Return the (x, y) coordinate for the center point of the cell that contains the specified text.  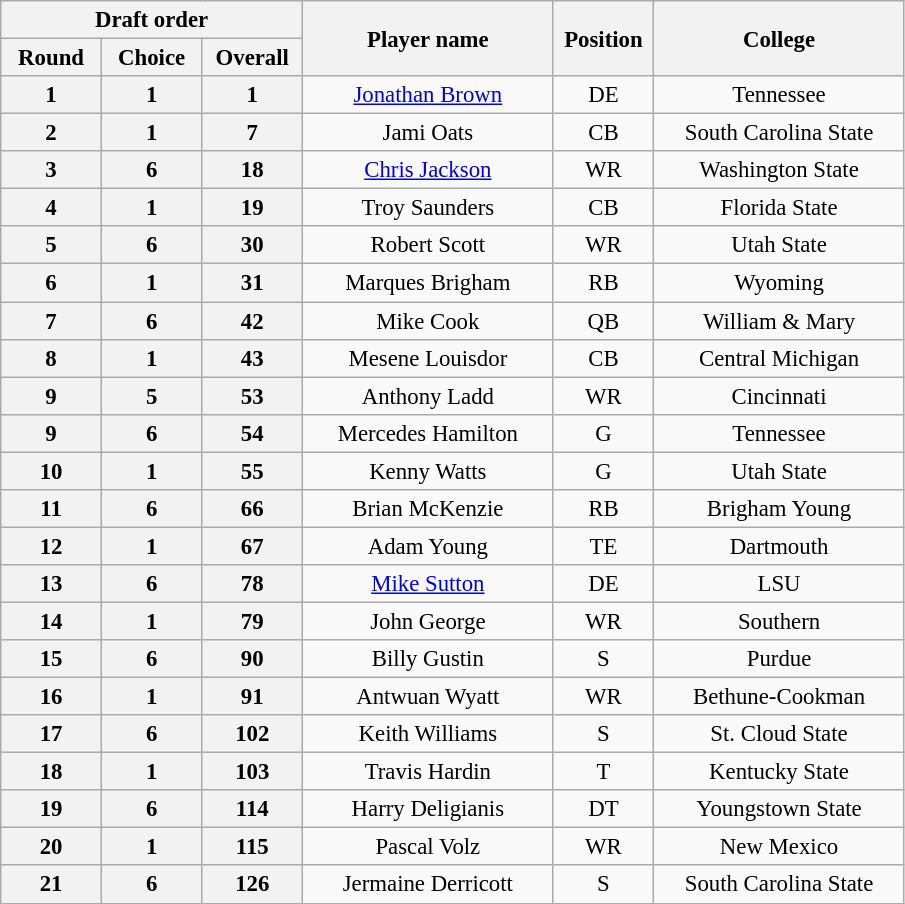
Draft order (152, 20)
Player name (428, 38)
Harry Deligianis (428, 809)
103 (252, 772)
Position (604, 38)
Anthony Ladd (428, 396)
Wyoming (780, 283)
John George (428, 621)
115 (252, 847)
LSU (780, 584)
91 (252, 697)
Round (52, 58)
Pascal Volz (428, 847)
4 (52, 208)
17 (52, 734)
Dartmouth (780, 546)
16 (52, 697)
Troy Saunders (428, 208)
66 (252, 509)
90 (252, 659)
Overall (252, 58)
53 (252, 396)
Central Michigan (780, 358)
30 (252, 245)
126 (252, 885)
Purdue (780, 659)
Brian McKenzie (428, 509)
Cincinnati (780, 396)
TE (604, 546)
Mesene Louisdor (428, 358)
Youngstown State (780, 809)
Brigham Young (780, 509)
114 (252, 809)
78 (252, 584)
Adam Young (428, 546)
54 (252, 433)
Keith Williams (428, 734)
67 (252, 546)
14 (52, 621)
3 (52, 170)
New Mexico (780, 847)
Robert Scott (428, 245)
55 (252, 471)
Mercedes Hamilton (428, 433)
43 (252, 358)
Mike Cook (428, 321)
Jami Oats (428, 133)
10 (52, 471)
12 (52, 546)
Kentucky State (780, 772)
Billy Gustin (428, 659)
31 (252, 283)
St. Cloud State (780, 734)
Bethune-Cookman (780, 697)
Choice (152, 58)
42 (252, 321)
8 (52, 358)
T (604, 772)
Florida State (780, 208)
College (780, 38)
William & Mary (780, 321)
Washington State (780, 170)
79 (252, 621)
15 (52, 659)
Mike Sutton (428, 584)
Antwuan Wyatt (428, 697)
Chris Jackson (428, 170)
Jonathan Brown (428, 95)
11 (52, 509)
Marques Brigham (428, 283)
102 (252, 734)
21 (52, 885)
QB (604, 321)
Jermaine Derricott (428, 885)
Kenny Watts (428, 471)
20 (52, 847)
Southern (780, 621)
13 (52, 584)
Travis Hardin (428, 772)
DT (604, 809)
2 (52, 133)
